Capture the cell that displays the provided text and extract its [x, y] central coordinate. 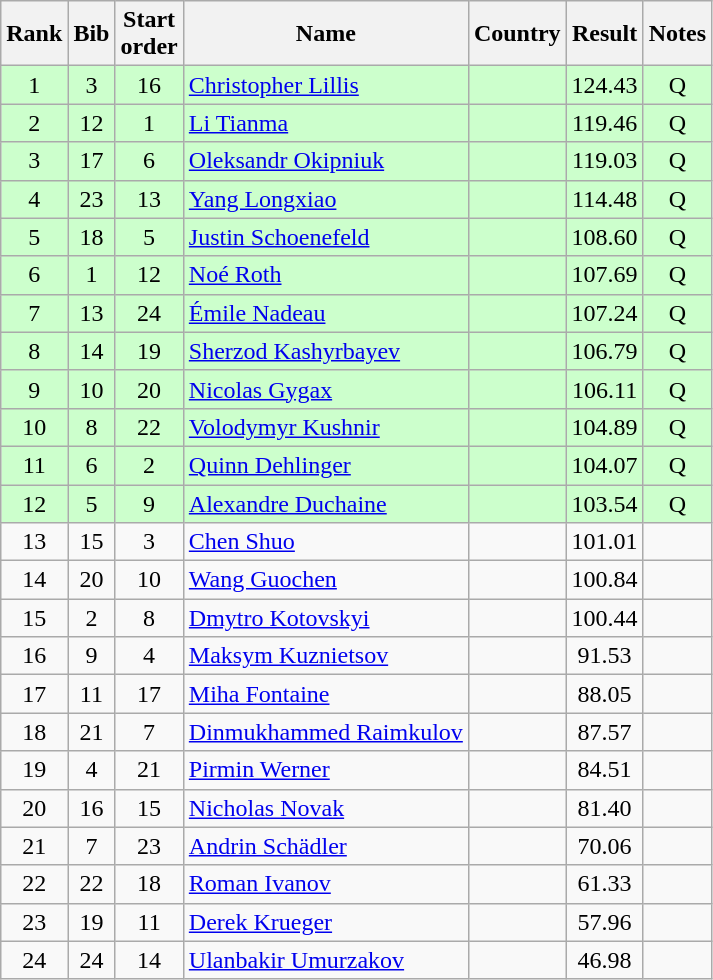
Wang Guochen [326, 580]
Quinn Dehlinger [326, 465]
57.96 [604, 922]
Nicholas Novak [326, 808]
107.69 [604, 275]
114.48 [604, 199]
104.07 [604, 465]
Bib [92, 34]
46.98 [604, 960]
70.06 [604, 846]
Rank [34, 34]
Maksym Kuznietsov [326, 656]
Nicolas Gygax [326, 389]
108.60 [604, 237]
100.44 [604, 618]
100.84 [604, 580]
Li Tianma [326, 123]
Name [326, 34]
101.01 [604, 542]
Startorder [149, 34]
Pirmin Werner [326, 770]
Justin Schoenefeld [326, 237]
Chen Shuo [326, 542]
Country [517, 34]
Yang Longxiao [326, 199]
Christopher Lillis [326, 85]
87.57 [604, 732]
Dinmukhammed Raimkulov [326, 732]
81.40 [604, 808]
124.43 [604, 85]
Alexandre Duchaine [326, 503]
Result [604, 34]
Roman Ivanov [326, 884]
Andrin Schädler [326, 846]
107.24 [604, 313]
103.54 [604, 503]
106.79 [604, 351]
106.11 [604, 389]
Notes [677, 34]
88.05 [604, 694]
91.53 [604, 656]
Oleksandr Okipniuk [326, 161]
119.46 [604, 123]
61.33 [604, 884]
Derek Krueger [326, 922]
Volodymyr Kushnir [326, 427]
Sherzod Kashyrbayev [326, 351]
Ulanbakir Umurzakov [326, 960]
119.03 [604, 161]
84.51 [604, 770]
Noé Roth [326, 275]
Miha Fontaine [326, 694]
104.89 [604, 427]
Émile Nadeau [326, 313]
Dmytro Kotovskyi [326, 618]
